Detect which cell encompasses the target text, then output its [X, Y] center coordinate. 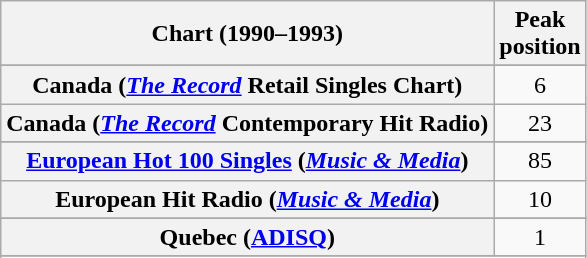
European Hit Radio (Music & Media) [248, 199]
1 [540, 237]
Canada (The Record Contemporary Hit Radio) [248, 123]
85 [540, 161]
6 [540, 85]
Quebec (ADISQ) [248, 237]
10 [540, 199]
Peakposition [540, 34]
Chart (1990–1993) [248, 34]
Canada (The Record Retail Singles Chart) [248, 85]
23 [540, 123]
European Hot 100 Singles (Music & Media) [248, 161]
